Extract the [x, y] coordinate from the center of the cell holding the provided text.  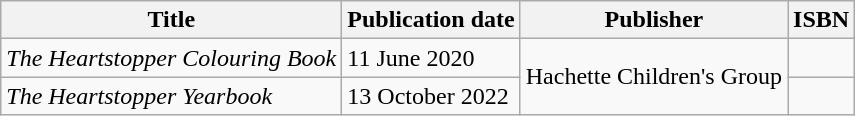
Hachette Children's Group [654, 77]
The Heartstopper Yearbook [172, 96]
The Heartstopper Colouring Book [172, 58]
11 June 2020 [431, 58]
13 October 2022 [431, 96]
Publication date [431, 20]
Publisher [654, 20]
Title [172, 20]
ISBN [822, 20]
